Search for the cell housing the specified text and yield its [X, Y] center coordinate. 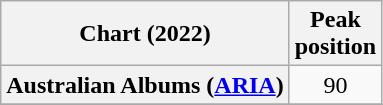
Australian Albums (ARIA) [145, 85]
Peakposition [335, 34]
Chart (2022) [145, 34]
90 [335, 85]
